Locate the cell with the specified text and output its [X, Y] center coordinate. 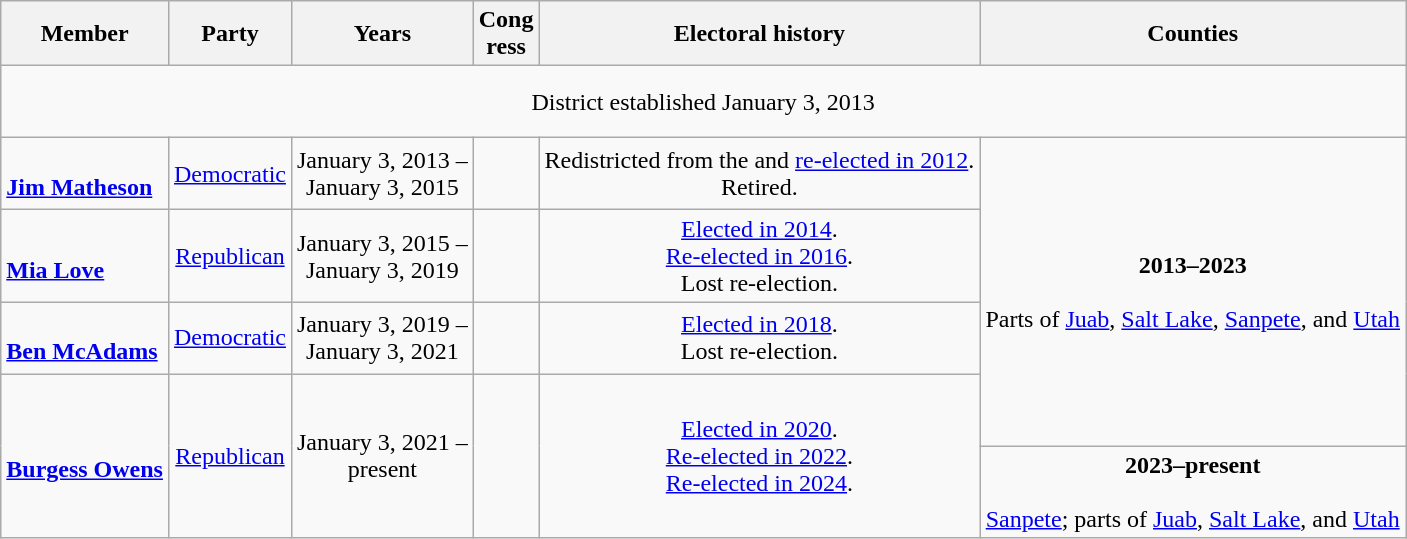
Jim Matheson [85, 174]
Years [382, 34]
Elected in 2018.Lost re-election. [760, 338]
Congress [506, 34]
January 3, 2021 –present [382, 456]
Elected in 2020.Re-elected in 2022.Re-elected in 2024. [760, 456]
Redistricted from the and re-elected in 2012.Retired. [760, 174]
Elected in 2014.Re-elected in 2016.Lost re-election. [760, 256]
Burgess Owens [85, 456]
Ben McAdams [85, 338]
District established January 3, 2013 [704, 102]
January 3, 2013 –January 3, 2015 [382, 174]
Member [85, 34]
Electoral history [760, 34]
January 3, 2019 –January 3, 2021 [382, 338]
2023–presentSanpete; parts of Juab, Salt Lake, and Utah [1193, 492]
Party [230, 34]
Mia Love [85, 256]
2013–2023Parts of Juab, Salt Lake, Sanpete, and Utah [1193, 292]
January 3, 2015 –January 3, 2019 [382, 256]
Counties [1193, 34]
